Return the (x, y) coordinate for the center point of the cell that contains the specified text.  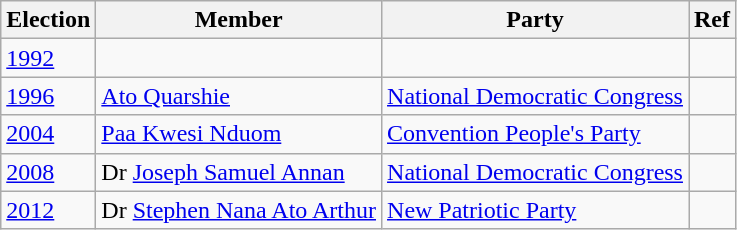
Ref (712, 20)
Election (48, 20)
Convention People's Party (536, 134)
2004 (48, 134)
1992 (48, 58)
Paa Kwesi Nduom (239, 134)
2008 (48, 172)
1996 (48, 96)
Dr Stephen Nana Ato Arthur (239, 210)
2012 (48, 210)
Member (239, 20)
New Patriotic Party (536, 210)
Dr Joseph Samuel Annan (239, 172)
Ato Quarshie (239, 96)
Party (536, 20)
